Scan for the cell matching the given text and deliver its (x, y) coordinate at center. 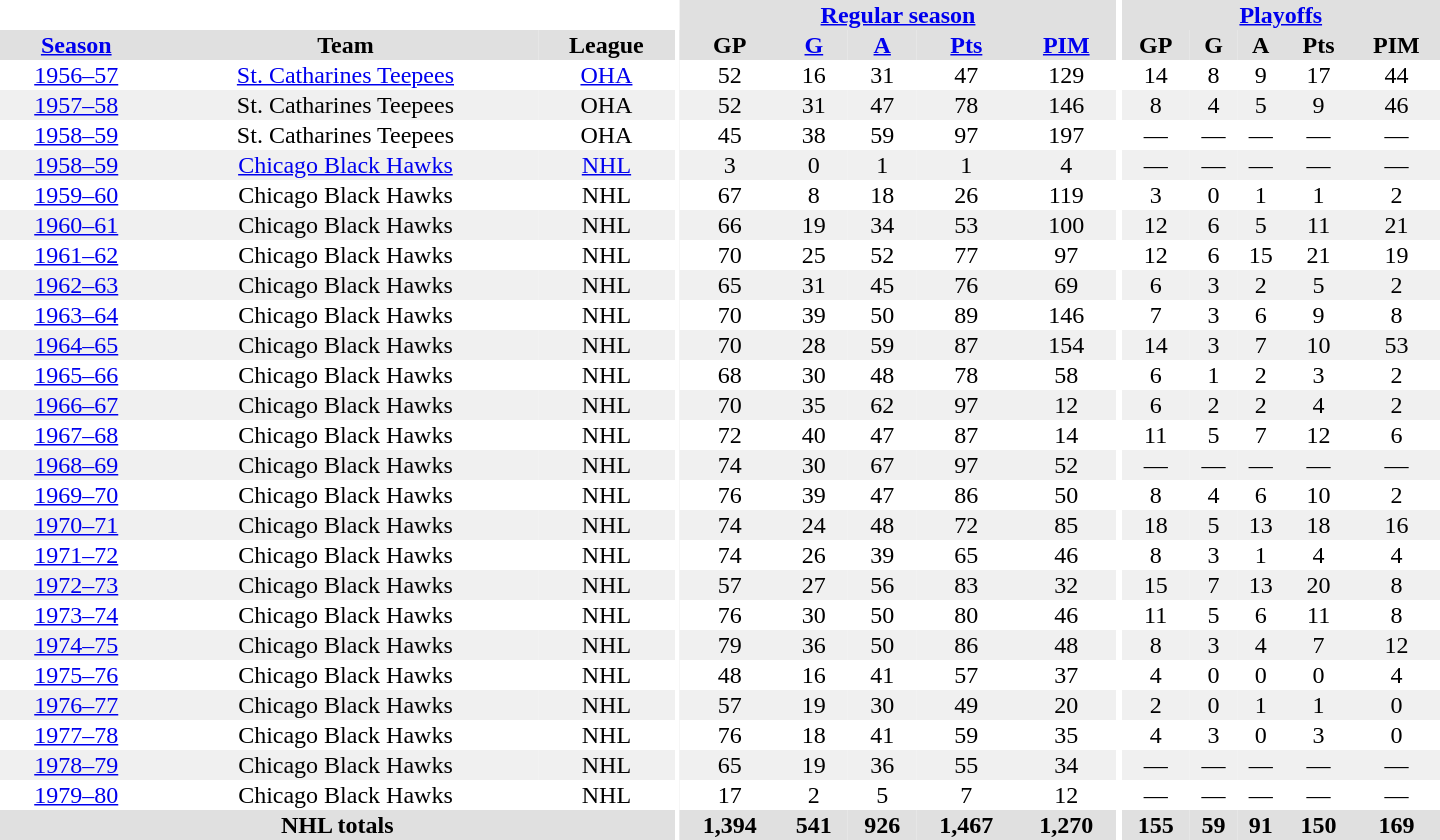
1962–63 (76, 285)
1975–76 (76, 675)
1964–65 (76, 345)
197 (1066, 135)
24 (814, 525)
1979–80 (76, 795)
Team (345, 45)
1974–75 (76, 645)
1972–73 (76, 585)
38 (814, 135)
27 (814, 585)
154 (1066, 345)
1978–79 (76, 765)
1,394 (730, 825)
541 (814, 825)
1965–66 (76, 375)
1977–78 (76, 735)
1961–62 (76, 255)
89 (966, 315)
129 (1066, 75)
150 (1318, 825)
1959–60 (76, 195)
1,467 (966, 825)
56 (882, 585)
1968–69 (76, 465)
77 (966, 255)
League (606, 45)
155 (1155, 825)
1956–57 (76, 75)
83 (966, 585)
119 (1066, 195)
Regular season (898, 15)
1967–68 (76, 435)
1969–70 (76, 495)
44 (1396, 75)
1970–71 (76, 525)
80 (966, 615)
40 (814, 435)
58 (1066, 375)
1963–64 (76, 315)
28 (814, 345)
NHL totals (338, 825)
1960–61 (76, 225)
1957–58 (76, 105)
55 (966, 765)
79 (730, 645)
Playoffs (1280, 15)
91 (1260, 825)
926 (882, 825)
49 (966, 705)
1973–74 (76, 615)
1966–67 (76, 405)
37 (1066, 675)
66 (730, 225)
Season (76, 45)
68 (730, 375)
169 (1396, 825)
32 (1066, 585)
62 (882, 405)
69 (1066, 285)
85 (1066, 525)
1,270 (1066, 825)
25 (814, 255)
1976–77 (76, 705)
100 (1066, 225)
1971–72 (76, 555)
